Output the (X, Y) coordinate of the center of the cell containing the given text.  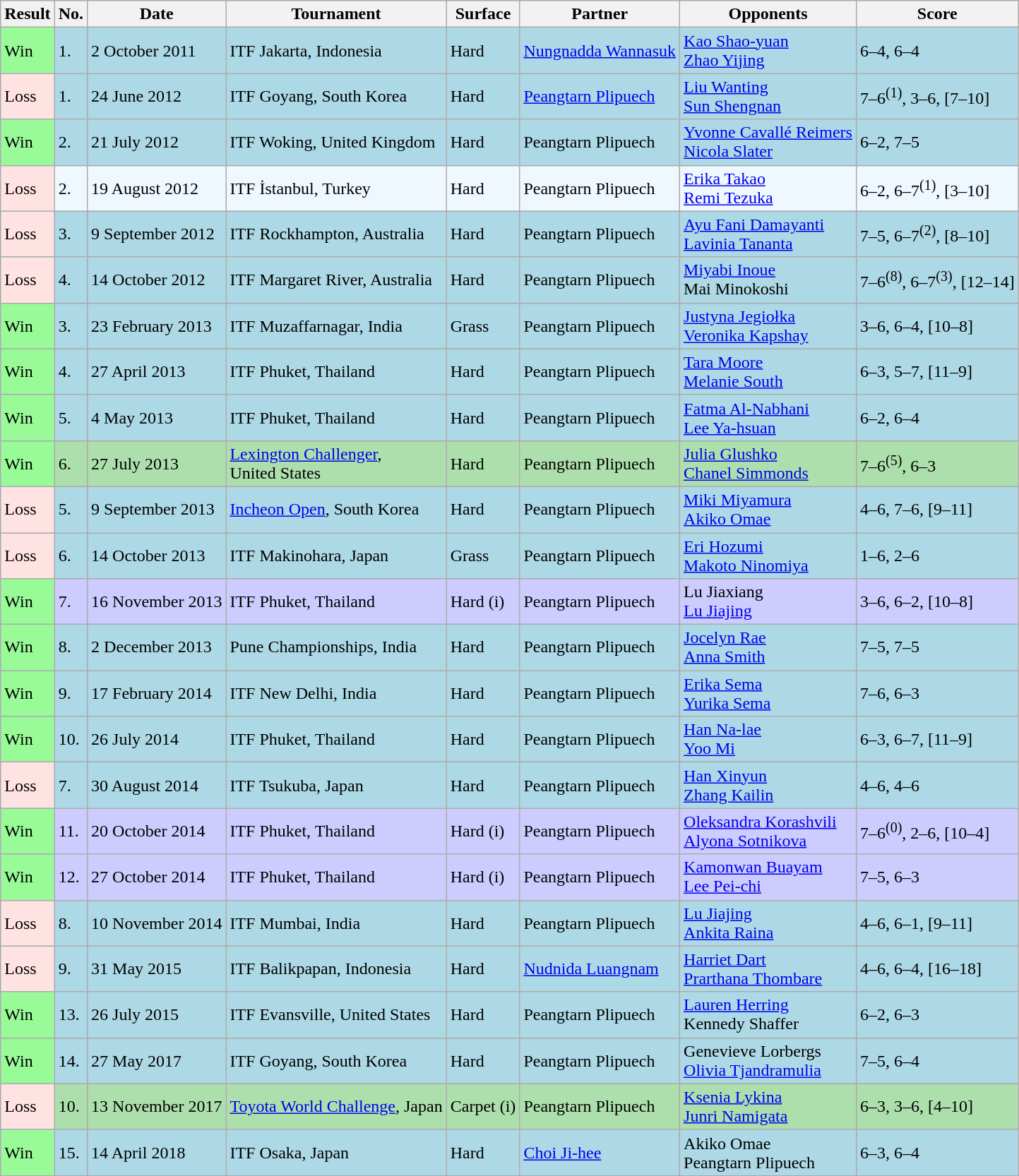
ITF Tsukuba, Japan (336, 785)
ITF Jakarta, Indonesia (336, 51)
6–2, 6–3 (937, 1015)
Julia Glushko Chanel Simmonds (768, 463)
Kamonwan Buayam Lee Pei-chi (768, 877)
1–6, 2–6 (937, 555)
7–6(1), 3–6, [7–10] (937, 96)
Incheon Open, South Korea (336, 510)
Date (157, 14)
Lu Jiajing Ankita Raina (768, 923)
6–2, 6–7(1), [3–10] (937, 188)
30 August 2014 (157, 785)
2 December 2013 (157, 648)
21 July 2012 (157, 143)
14. (71, 1060)
6–3, 3–6, [4–10] (937, 1107)
Harriet Dart Prarthana Thombare (768, 968)
Nudnida Luangnam (600, 968)
ITF Makinohara, Japan (336, 555)
Score (937, 14)
7–5, 6–4 (937, 1060)
ITF Muzaffarnagar, India (336, 326)
12. (71, 877)
Genevieve Lorbergs Olivia Tjandramulia (768, 1060)
11. (71, 832)
Han Na-lae Yoo Mi (768, 740)
7–5, 7–5 (937, 648)
9 September 2012 (157, 234)
ITF Balikpapan, Indonesia (336, 968)
6–3, 6–7, [11–9] (937, 740)
4–6, 6–4, [16–18] (937, 968)
27 May 2017 (157, 1060)
16 November 2013 (157, 601)
3–6, 6–2, [10–8] (937, 601)
Akiko Omae Peangtarn Plipuech (768, 1152)
7–6, 6–3 (937, 693)
20 October 2014 (157, 832)
13. (71, 1015)
ITF Osaka, Japan (336, 1152)
7–5, 6–7(2), [8–10] (937, 234)
ITF New Delhi, India (336, 693)
Yvonne Cavallé Reimers Nicola Slater (768, 143)
3–6, 6–4, [10–8] (937, 326)
27 October 2014 (157, 877)
Lu Jiaxiang Lu Jiajing (768, 601)
ITF Mumbai, India (336, 923)
27 July 2013 (157, 463)
4–6, 4–6 (937, 785)
14 October 2012 (157, 280)
Partner (600, 14)
Tara Moore Melanie South (768, 371)
7–6(5), 6–3 (937, 463)
ITF Evansville, United States (336, 1015)
Justyna Jegiołka Veronika Kapshay (768, 326)
ITF Rockhampton, Australia (336, 234)
Miyabi Inoue Mai Minokoshi (768, 280)
23 February 2013 (157, 326)
Lauren Herring Kennedy Shaffer (768, 1015)
Jocelyn Rae Anna Smith (768, 648)
Pune Championships, India (336, 648)
ITF Margaret River, Australia (336, 280)
4–6, 6–1, [9–11] (937, 923)
Kao Shao-yuan Zhao Yijing (768, 51)
6–3, 6–4 (937, 1152)
19 August 2012 (157, 188)
Erika Sema Yurika Sema (768, 693)
17 February 2014 (157, 693)
26 July 2014 (157, 740)
7–6(8), 6–7(3), [12–14] (937, 280)
Oleksandra Korashvili Alyona Sotnikova (768, 832)
7–5, 6–3 (937, 877)
ITF İstanbul, Turkey (336, 188)
10 November 2014 (157, 923)
6–3, 5–7, [11–9] (937, 371)
13 November 2017 (157, 1107)
Toyota World Challenge, Japan (336, 1107)
7–6(0), 2–6, [10–4] (937, 832)
Nungnadda Wannasuk (600, 51)
Ayu Fani Damayanti Lavinia Tananta (768, 234)
4–6, 7–6, [9–11] (937, 510)
ITF Woking, United Kingdom (336, 143)
14 October 2013 (157, 555)
Carpet (i) (483, 1107)
6–4, 6–4 (937, 51)
Opponents (768, 14)
Eri Hozumi Makoto Ninomiya (768, 555)
2 October 2011 (157, 51)
Ksenia Lykina Junri Namigata (768, 1107)
Fatma Al-Nabhani Lee Ya-hsuan (768, 418)
31 May 2015 (157, 968)
14 April 2018 (157, 1152)
Liu Wanting Sun Shengnan (768, 96)
Tournament (336, 14)
26 July 2015 (157, 1015)
No. (71, 14)
24 June 2012 (157, 96)
Result (28, 14)
6–2, 6–4 (937, 418)
4 May 2013 (157, 418)
Han Xinyun Zhang Kailin (768, 785)
Choi Ji-hee (600, 1152)
Surface (483, 14)
15. (71, 1152)
27 April 2013 (157, 371)
Miki Miyamura Akiko Omae (768, 510)
6–2, 7–5 (937, 143)
Lexington Challenger, United States (336, 463)
Erika Takao Remi Tezuka (768, 188)
9 September 2013 (157, 510)
